Return the [x, y] coordinate for the center point of the cell that contains the specified text.  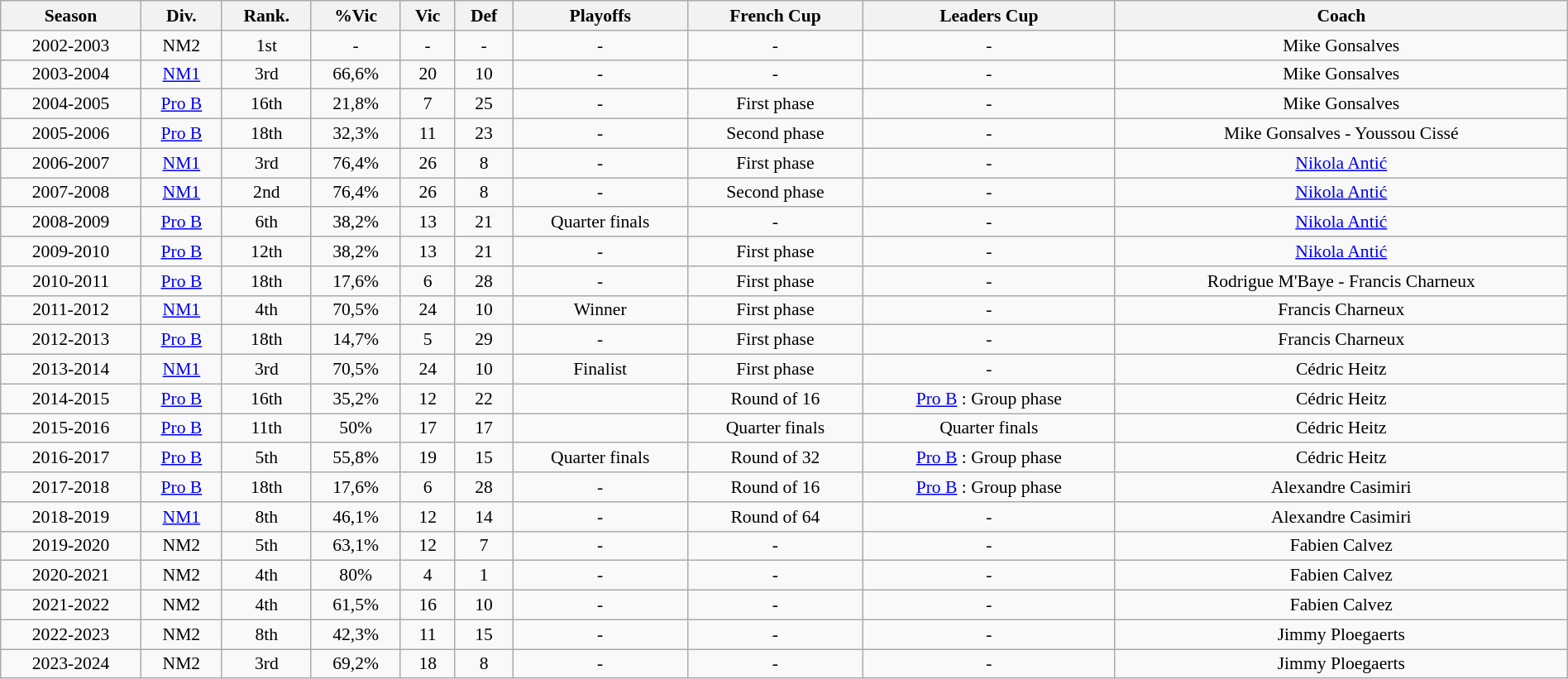
2014-2015 [71, 399]
Winner [600, 310]
2002-2003 [71, 45]
2007-2008 [71, 193]
2017-2018 [71, 487]
20 [428, 74]
2010-2011 [71, 281]
66,6% [356, 74]
2005-2006 [71, 134]
Round of 32 [776, 458]
2016-2017 [71, 458]
6th [266, 222]
Div. [181, 16]
23 [484, 134]
2003-2004 [71, 74]
Playoffs [600, 16]
69,2% [356, 664]
80% [356, 576]
16 [428, 605]
French Cup [776, 16]
2015-2016 [71, 428]
14 [484, 517]
Vic [428, 16]
2011-2012 [71, 310]
29 [484, 340]
2008-2009 [71, 222]
11th [266, 428]
12th [266, 251]
2nd [266, 193]
%Vic [356, 16]
2018-2019 [71, 517]
46,1% [356, 517]
2012-2013 [71, 340]
21,8% [356, 104]
5 [428, 340]
55,8% [356, 458]
Leaders Cup [989, 16]
19 [428, 458]
Round of 64 [776, 517]
14,7% [356, 340]
Rodrigue M'Baye - Francis Charneux [1341, 281]
42,3% [356, 634]
1 [484, 576]
35,2% [356, 399]
Rank. [266, 16]
2009-2010 [71, 251]
2023-2024 [71, 664]
63,1% [356, 546]
22 [484, 399]
1st [266, 45]
2004-2005 [71, 104]
Def [484, 16]
2013-2014 [71, 370]
4 [428, 576]
61,5% [356, 605]
2019-2020 [71, 546]
2020-2021 [71, 576]
32,3% [356, 134]
25 [484, 104]
2006-2007 [71, 163]
Mike Gonsalves - Youssou Cissé [1341, 134]
2021-2022 [71, 605]
18 [428, 664]
50% [356, 428]
Coach [1341, 16]
Finalist [600, 370]
2022-2023 [71, 634]
Season [71, 16]
